Extract the [x, y] coordinate from the center of the cell holding the provided text.  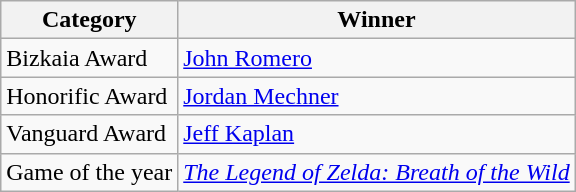
John Romero [376, 58]
Game of the year [90, 172]
Winner [376, 20]
Jordan Mechner [376, 96]
Honorific Award [90, 96]
The Legend of Zelda: Breath of the Wild [376, 172]
Bizkaia Award [90, 58]
Category [90, 20]
Vanguard Award [90, 134]
Jeff Kaplan [376, 134]
